Identify which cell holds the provided text, then report its [X, Y] central coordinate. 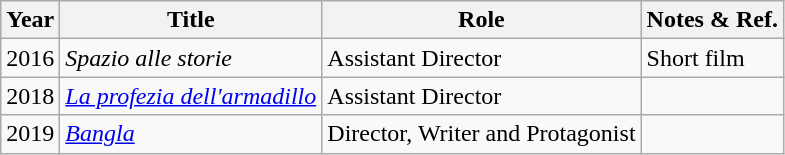
2016 [30, 58]
2018 [30, 96]
2019 [30, 134]
La profezia dell'armadillo [191, 96]
Notes & Ref. [712, 20]
Short film [712, 58]
Title [191, 20]
Director, Writer and Protagonist [482, 134]
Spazio alle storie [191, 58]
Year [30, 20]
Bangla [191, 134]
Role [482, 20]
